Scan for the cell matching the given text and deliver its [x, y] coordinate at center. 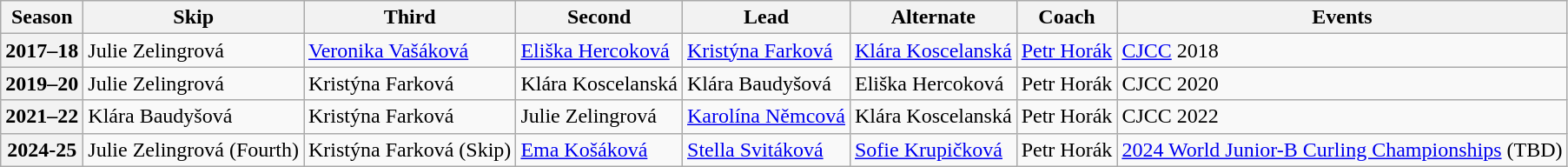
2017–18 [42, 50]
Stella Svitáková [766, 150]
CJCC 2022 [1342, 117]
CJCC 2020 [1342, 83]
Second [599, 17]
CJCC 2018 [1342, 50]
Skip [194, 17]
Coach [1067, 17]
Julie Zelingrová (Fourth) [194, 150]
Events [1342, 17]
2024 World Junior-B Curling Championships (TBD) [1342, 150]
2024-25 [42, 150]
Ema Košáková [599, 150]
2019–20 [42, 83]
Season [42, 17]
2021–22 [42, 117]
Karolína Němcová [766, 117]
Alternate [933, 17]
Veronika Vašáková [410, 50]
Sofie Krupičková [933, 150]
Third [410, 17]
Lead [766, 17]
Kristýna Farková (Skip) [410, 150]
